Search for the cell housing the specified text and yield its (X, Y) center coordinate. 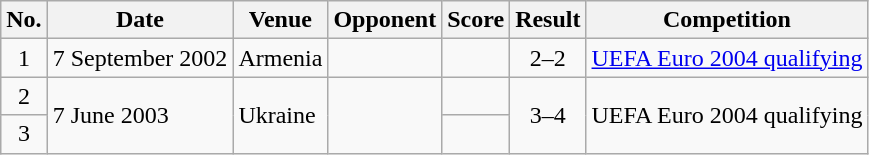
Opponent (385, 20)
1 (24, 58)
Venue (280, 20)
7 September 2002 (140, 58)
Date (140, 20)
2–2 (548, 58)
3 (24, 134)
Competition (727, 20)
7 June 2003 (140, 115)
3–4 (548, 115)
Result (548, 20)
Score (476, 20)
No. (24, 20)
2 (24, 96)
Armenia (280, 58)
Ukraine (280, 115)
